Return the [X, Y] coordinate for the center point of the cell that contains the specified text.  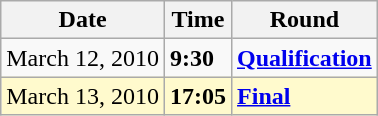
Final [305, 96]
Qualification [305, 58]
Time [198, 20]
9:30 [198, 58]
17:05 [198, 96]
Date [83, 20]
March 12, 2010 [83, 58]
Round [305, 20]
March 13, 2010 [83, 96]
